For the text-containing cell, return its midpoint in [x, y] coordinate format. 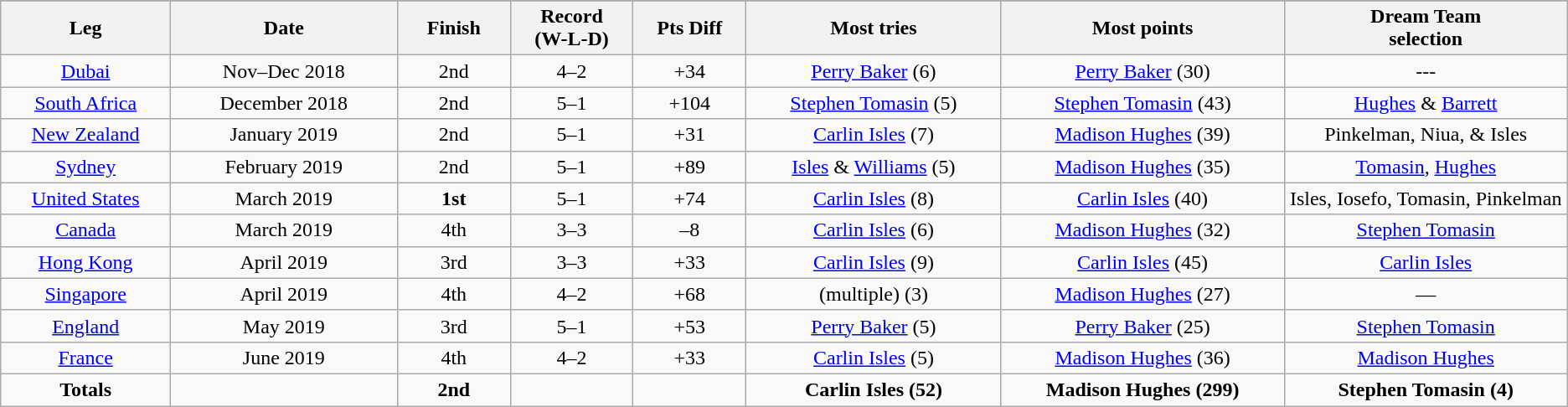
+104 [690, 103]
Madison Hughes (39) [1142, 135]
+53 [690, 326]
Perry Baker (6) [874, 71]
Stephen Tomasin (4) [1426, 389]
Canada [85, 230]
Madison Hughes (35) [1142, 167]
1st [454, 198]
England [85, 326]
Carlin Isles (7) [874, 135]
Madison Hughes [1426, 358]
Singapore [85, 294]
Pinkelman, Niua, & Isles [1426, 135]
Carlin Isles (6) [874, 230]
Madison Hughes (27) [1142, 294]
Hong Kong [85, 262]
Madison Hughes (32) [1142, 230]
June 2019 [284, 358]
Madison Hughes (299) [1142, 389]
+74 [690, 198]
Carlin Isles [1426, 262]
Tomasin, Hughes [1426, 167]
+68 [690, 294]
Hughes & Barrett [1426, 103]
South Africa [85, 103]
New Zealand [85, 135]
Pts Diff [690, 28]
February 2019 [284, 167]
Most points [1142, 28]
January 2019 [284, 135]
+31 [690, 135]
Stephen Tomasin (43) [1142, 103]
Nov–Dec 2018 [284, 71]
May 2019 [284, 326]
Perry Baker (25) [1142, 326]
Carlin Isles (5) [874, 358]
Date [284, 28]
Isles & Williams (5) [874, 167]
+89 [690, 167]
Dream Team selection [1426, 28]
Isles, Iosefo, Tomasin, Pinkelman [1426, 198]
Carlin Isles (8) [874, 198]
Totals [85, 389]
--- [1426, 71]
Sydney [85, 167]
Carlin Isles (52) [874, 389]
–8 [690, 230]
Dubai [85, 71]
United States [85, 198]
Leg [85, 28]
Carlin Isles (9) [874, 262]
December 2018 [284, 103]
Carlin Isles (40) [1142, 198]
Record (W-L-D) [572, 28]
Perry Baker (30) [1142, 71]
+34 [690, 71]
Stephen Tomasin (5) [874, 103]
(multiple) (3) [874, 294]
Finish [454, 28]
Most tries [874, 28]
Carlin Isles (45) [1142, 262]
Madison Hughes (36) [1142, 358]
— [1426, 294]
Perry Baker (5) [874, 326]
France [85, 358]
